Identify which cell holds the provided text, then report its (x, y) central coordinate. 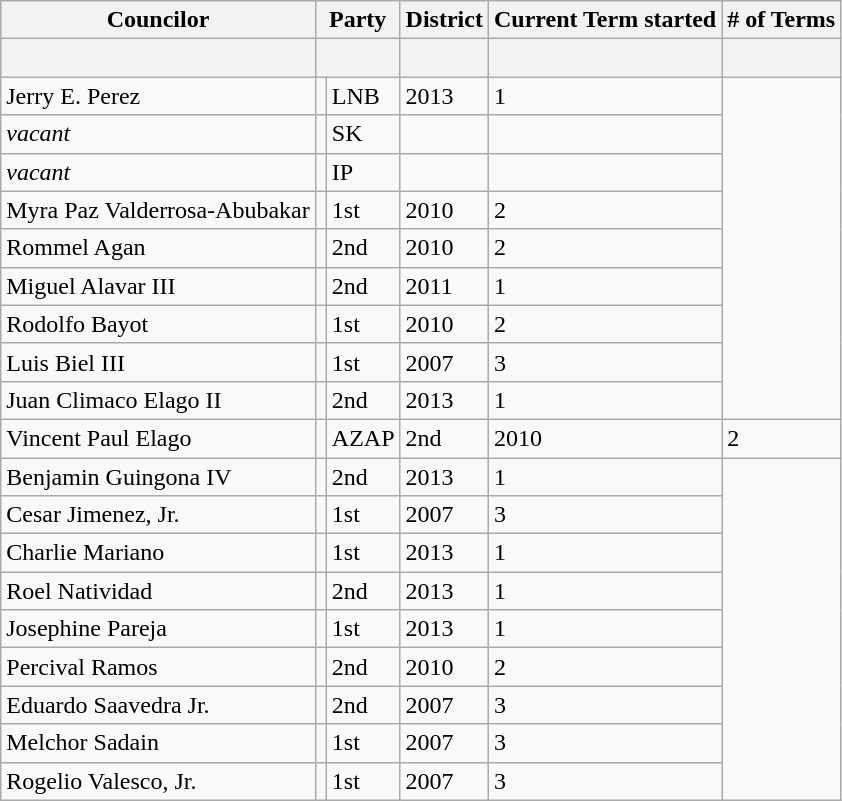
LNB (363, 96)
Rogelio Valesco, Jr. (158, 781)
Roel Natividad (158, 591)
Vincent Paul Elago (158, 438)
Cesar Jimenez, Jr. (158, 515)
AZAP (363, 438)
2011 (444, 286)
SK (363, 134)
Charlie Mariano (158, 553)
Rommel Agan (158, 248)
Percival Ramos (158, 667)
Luis Biel III (158, 362)
Jerry E. Perez (158, 96)
Melchor Sadain (158, 743)
Rodolfo Bayot (158, 324)
Councilor (158, 20)
District (444, 20)
Miguel Alavar III (158, 286)
Myra Paz Valderrosa-Abubakar (158, 210)
Benjamin Guingona IV (158, 477)
Party (358, 20)
Juan Climaco Elago II (158, 400)
Josephine Pareja (158, 629)
# of Terms (782, 20)
Current Term started (604, 20)
IP (363, 172)
Eduardo Saavedra Jr. (158, 705)
